Extract the [x, y] coordinate from the center of the cell holding the provided text.  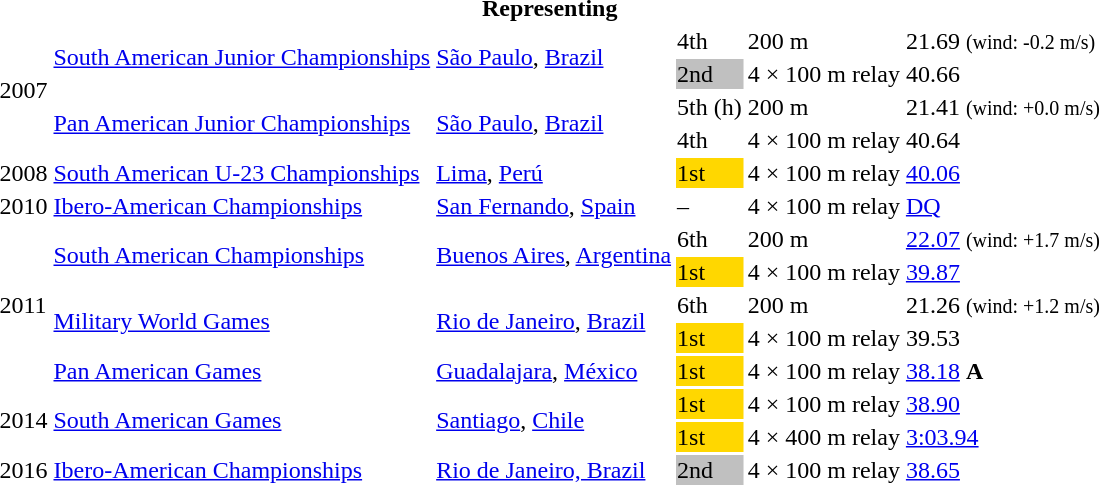
– [710, 206]
Pan American Junior Championships [242, 124]
Pan American Games [242, 371]
South American Junior Championships [242, 58]
Military World Games [242, 322]
South American Championships [242, 256]
4 × 400 m relay [824, 437]
Buenos Aires, Argentina [554, 256]
Lima, Perú [554, 173]
South American U-23 Championships [242, 173]
San Fernando, Spain [554, 206]
Guadalajara, México [554, 371]
5th (h) [710, 107]
South American Games [242, 420]
Santiago, Chile [554, 420]
